For the text-containing cell, return its midpoint in [x, y] coordinate format. 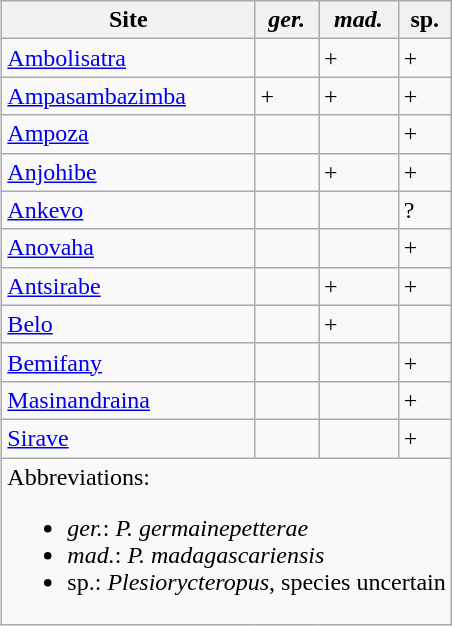
Belo [128, 324]
Anovaha [128, 248]
mad. [359, 20]
Bemifany [128, 362]
Abbreviations:ger.: P. germainepetteraemad.: P. madagascariensissp.: Plesiorycteropus, species uncertain [226, 542]
Site [128, 20]
Sirave [128, 438]
Ankevo [128, 210]
Ampasambazimba [128, 96]
ger. [287, 20]
Anjohibe [128, 172]
Ampoza [128, 134]
sp. [424, 20]
Antsirabe [128, 286]
? [424, 210]
Masinandraina [128, 400]
Ambolisatra [128, 58]
